Scan for the cell matching the given text and deliver its [x, y] coordinate at center. 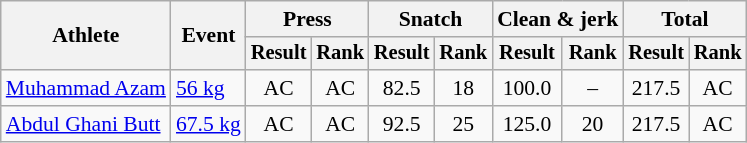
Event [208, 36]
Clean & jerk [558, 19]
Athlete [86, 36]
Abdul Ghani Butt [86, 124]
100.0 [527, 88]
56 kg [208, 88]
67.5 kg [208, 124]
Snatch [430, 19]
92.5 [402, 124]
Press [308, 19]
125.0 [527, 124]
Muhammad Azam [86, 88]
25 [463, 124]
18 [463, 88]
– [592, 88]
Total [684, 19]
82.5 [402, 88]
20 [592, 124]
